Determine the [X, Y] coordinate at the center of the cell enclosing the given text.  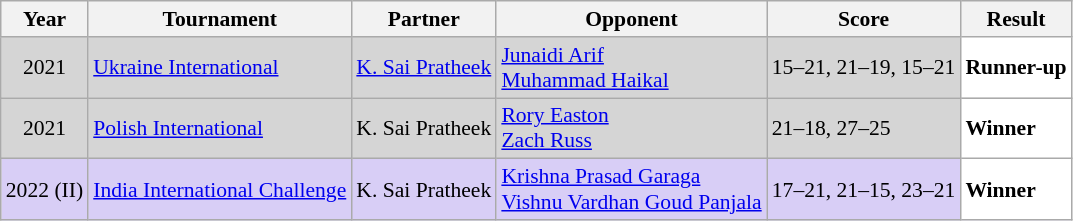
Ukraine International [220, 68]
Polish International [220, 128]
Opponent [631, 19]
21–18, 27–25 [864, 128]
Partner [424, 19]
2022 (II) [44, 190]
Krishna Prasad Garaga Vishnu Vardhan Goud Panjala [631, 190]
India International Challenge [220, 190]
Junaidi Arif Muhammad Haikal [631, 68]
Result [1016, 19]
15–21, 21–19, 15–21 [864, 68]
Rory Easton Zach Russ [631, 128]
Score [864, 19]
Tournament [220, 19]
17–21, 21–15, 23–21 [864, 190]
Runner-up [1016, 68]
Year [44, 19]
